Locate the cell with the specified text and output its [x, y] center coordinate. 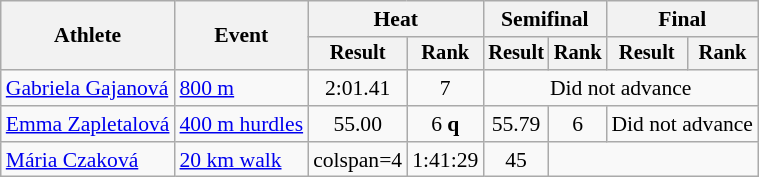
Semifinal [544, 19]
Event [242, 36]
Final [682, 19]
2:01.41 [358, 88]
Emma Zapletalová [88, 124]
Athlete [88, 36]
55.00 [358, 124]
7 [445, 88]
55.79 [516, 124]
6 [578, 124]
800 m [242, 88]
6 q [445, 124]
400 m hurdles [242, 124]
Gabriela Gajanová [88, 88]
Heat [396, 19]
